From the cell containing the given text, extract its center point as [x, y] coordinate. 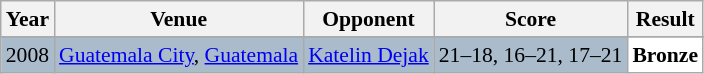
Opponent [368, 19]
Venue [178, 19]
Guatemala City, Guatemala [178, 55]
Year [28, 19]
Result [665, 19]
Score [531, 19]
Bronze [665, 55]
2008 [28, 55]
21–18, 16–21, 17–21 [531, 55]
Katelin Dejak [368, 55]
